Determine the [X, Y] coordinate at the center of the cell enclosing the given text.  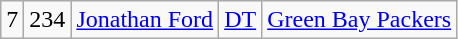
7 [12, 20]
DT [240, 20]
234 [48, 20]
Green Bay Packers [360, 20]
Jonathan Ford [145, 20]
